Provide the (x, y) coordinate of the cell's center where the given text is located.  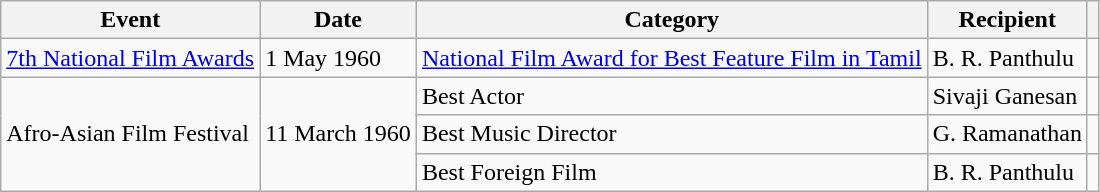
G. Ramanathan (1007, 134)
Best Foreign Film (672, 172)
7th National Film Awards (130, 58)
National Film Award for Best Feature Film in Tamil (672, 58)
Best Music Director (672, 134)
1 May 1960 (338, 58)
Best Actor (672, 96)
Category (672, 20)
Recipient (1007, 20)
Afro-Asian Film Festival (130, 134)
Date (338, 20)
11 March 1960 (338, 134)
Event (130, 20)
Sivaji Ganesan (1007, 96)
